Pinpoint the cell where the given text exists, returning its [X, Y] midpoint coordinate. 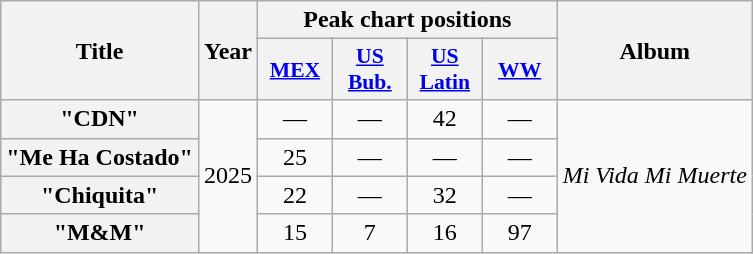
Album [654, 50]
"CDN" [100, 119]
2025 [228, 176]
Title [100, 50]
22 [296, 195]
7 [370, 233]
USBub. [370, 70]
97 [520, 233]
WW [520, 70]
16 [444, 233]
MEX [296, 70]
Peak chart positions [408, 20]
42 [444, 119]
"M&M" [100, 233]
"Chiquita" [100, 195]
"Me Ha Costado" [100, 157]
Mi Vida Mi Muerte [654, 176]
USLatin [444, 70]
15 [296, 233]
Year [228, 50]
25 [296, 157]
32 [444, 195]
